For the text-containing cell, return its midpoint in (X, Y) coordinate format. 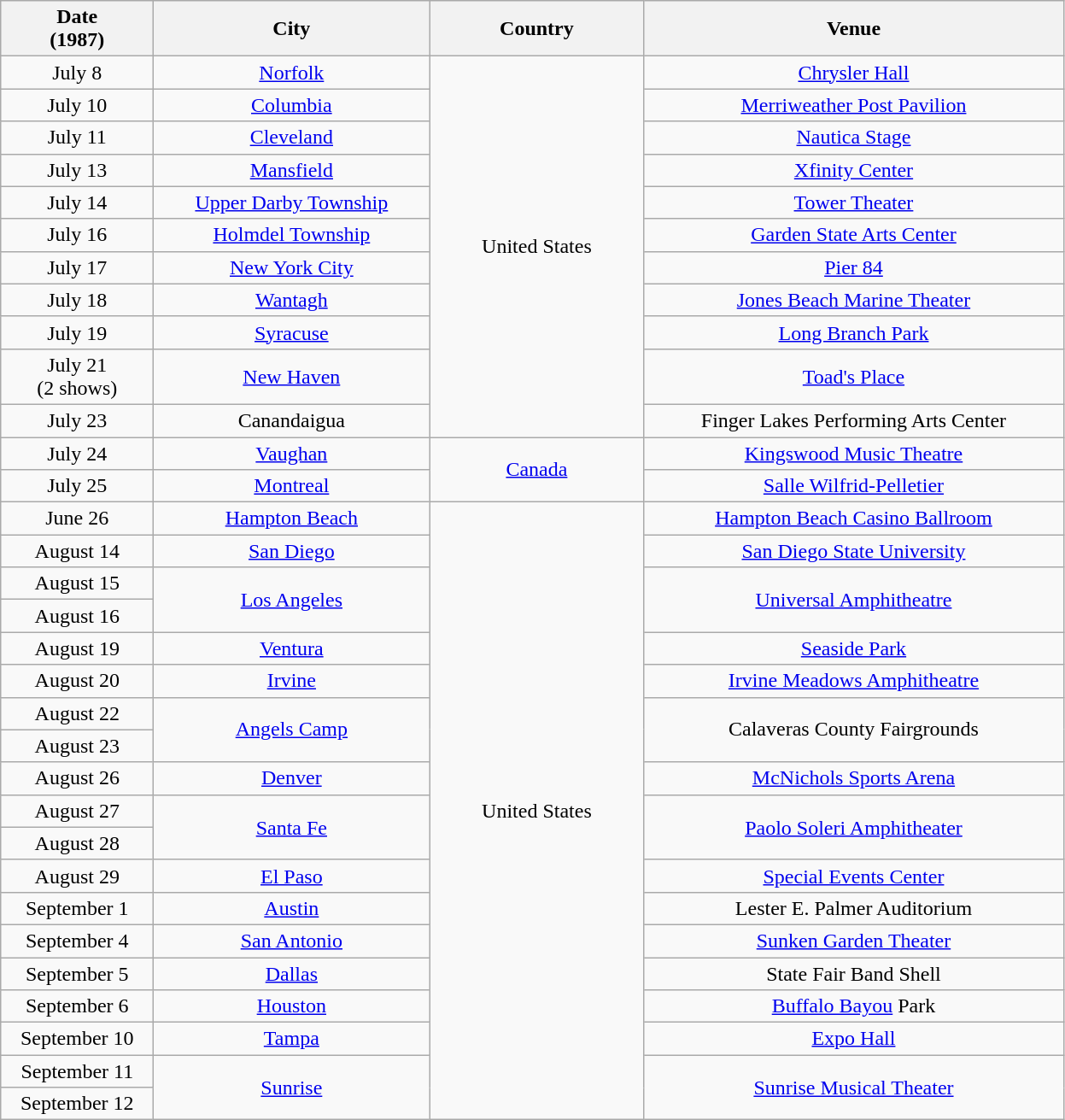
Angels Camp (292, 730)
Venue (854, 29)
Mansfield (292, 170)
Sunrise (292, 1088)
Calaveras County Fairgrounds (854, 730)
July 11 (77, 138)
August 27 (77, 811)
Norfolk (292, 73)
Irvine (292, 681)
Austin (292, 908)
Buffalo Bayou Park (854, 1006)
Hampton Beach (292, 519)
Sunken Garden Theater (854, 941)
Columbia (292, 105)
Expo Hall (854, 1039)
State Fair Band Shell (854, 973)
Universal Amphitheatre (854, 600)
August 26 (77, 778)
Sunrise Musical Theater (854, 1088)
Chrysler Hall (854, 73)
July 16 (77, 235)
Long Branch Park (854, 332)
July 10 (77, 105)
Wantagh (292, 300)
Upper Darby Township (292, 202)
Montreal (292, 486)
Canada (536, 470)
September 5 (77, 973)
August 19 (77, 648)
August 22 (77, 713)
September 12 (77, 1104)
Kingswood Music Theatre (854, 454)
July 8 (77, 73)
Los Angeles (292, 600)
August 29 (77, 876)
McNichols Sports Arena (854, 778)
Holmdel Township (292, 235)
August 15 (77, 583)
September 4 (77, 941)
San Diego (292, 551)
Date(1987) (77, 29)
September 6 (77, 1006)
Merriweather Post Pavilion (854, 105)
Xfinity Center (854, 170)
Hampton Beach Casino Ballroom (854, 519)
July 17 (77, 267)
Cleveland (292, 138)
Vaughan (292, 454)
July 23 (77, 420)
City (292, 29)
Houston (292, 1006)
Jones Beach Marine Theater (854, 300)
July 19 (77, 332)
Irvine Meadows Amphitheatre (854, 681)
Syracuse (292, 332)
September 10 (77, 1039)
August 14 (77, 551)
Pier 84 (854, 267)
Garden State Arts Center (854, 235)
August 28 (77, 843)
July 21(2 shows) (77, 376)
El Paso (292, 876)
July 24 (77, 454)
Tampa (292, 1039)
New Haven (292, 376)
Country (536, 29)
Ventura (292, 648)
Salle Wilfrid-Pelletier (854, 486)
September 1 (77, 908)
Tower Theater (854, 202)
August 16 (77, 616)
Denver (292, 778)
Dallas (292, 973)
New York City (292, 267)
July 18 (77, 300)
August 23 (77, 746)
Canandaigua (292, 420)
Santa Fe (292, 827)
July 25 (77, 486)
Nautica Stage (854, 138)
Toad's Place (854, 376)
August 20 (77, 681)
Lester E. Palmer Auditorium (854, 908)
Paolo Soleri Amphitheater (854, 827)
July 13 (77, 170)
September 11 (77, 1071)
Finger Lakes Performing Arts Center (854, 420)
June 26 (77, 519)
July 14 (77, 202)
San Diego State University (854, 551)
Special Events Center (854, 876)
San Antonio (292, 941)
Seaside Park (854, 648)
